Provide the [X, Y] coordinate of the cell's center where the given text is located.  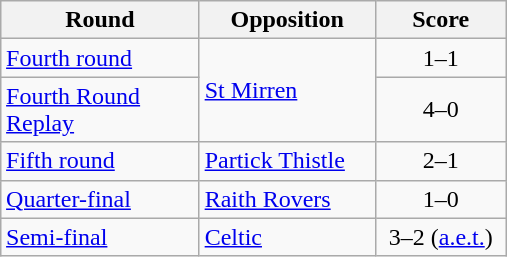
Fourth round [100, 58]
Semi-final [100, 237]
Fourth Round Replay [100, 110]
3–2 (a.e.t.) [440, 237]
Opposition [287, 20]
1–0 [440, 199]
Round [100, 20]
Raith Rovers [287, 199]
Partick Thistle [287, 161]
2–1 [440, 161]
Celtic [287, 237]
Score [440, 20]
4–0 [440, 110]
1–1 [440, 58]
Quarter-final [100, 199]
Fifth round [100, 161]
St Mirren [287, 90]
